Return the (X, Y) coordinate for the center point of the cell that contains the specified text.  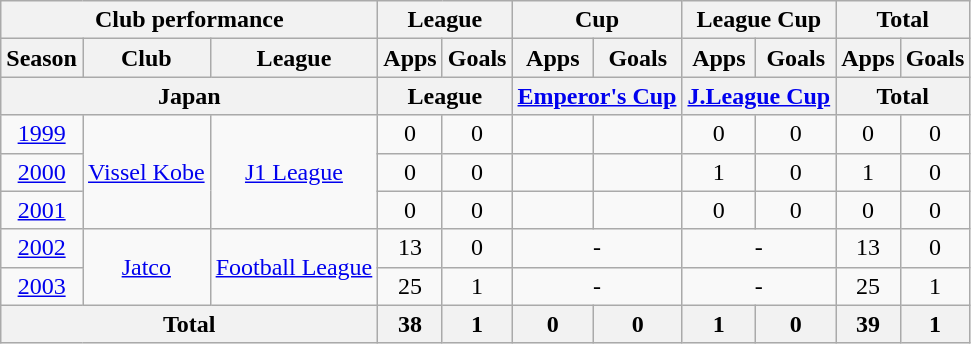
Football League (294, 267)
J1 League (294, 172)
League Cup (759, 20)
1999 (42, 134)
2003 (42, 286)
2000 (42, 172)
2001 (42, 210)
Season (42, 58)
38 (410, 324)
Japan (190, 96)
Cup (597, 20)
J.League Cup (759, 96)
Vissel Kobe (146, 172)
Club performance (190, 20)
Jatco (146, 267)
2002 (42, 248)
Emperor's Cup (597, 96)
39 (868, 324)
Club (146, 58)
